Identify which cell holds the provided text, then report its (x, y) central coordinate. 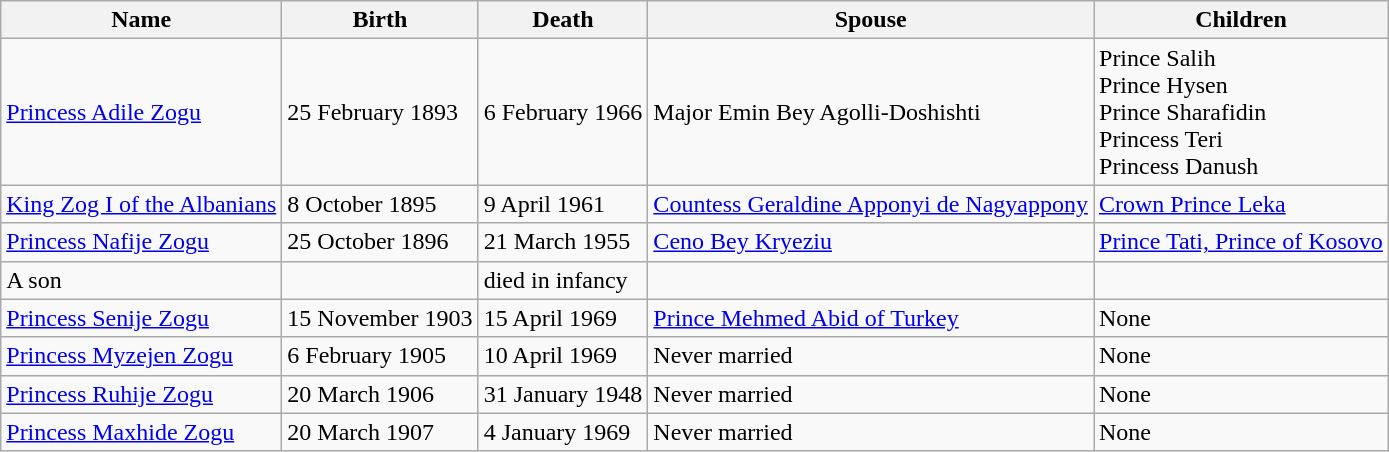
25 February 1893 (380, 112)
Princess Adile Zogu (142, 112)
Crown Prince Leka (1242, 204)
6 February 1966 (563, 112)
10 April 1969 (563, 356)
Ceno Bey Kryeziu (871, 242)
Countess Geraldine Apponyi de Nagyappony (871, 204)
Princess Senije Zogu (142, 318)
25 October 1896 (380, 242)
6 February 1905 (380, 356)
4 January 1969 (563, 432)
Prince Tati, Prince of Kosovo (1242, 242)
15 November 1903 (380, 318)
Princess Myzejen Zogu (142, 356)
Major Emin Bey Agolli-Doshishti (871, 112)
31 January 1948 (563, 394)
Prince Mehmed Abid of Turkey (871, 318)
died in infancy (563, 280)
Princess Maxhide Zogu (142, 432)
15 April 1969 (563, 318)
20 March 1907 (380, 432)
Death (563, 20)
Princess Ruhije Zogu (142, 394)
Princess Nafije Zogu (142, 242)
Prince SalihPrince HysenPrince SharafidinPrincess TeriPrincess Danush (1242, 112)
King Zog I of the Albanians (142, 204)
21 March 1955 (563, 242)
Children (1242, 20)
Name (142, 20)
9 April 1961 (563, 204)
8 October 1895 (380, 204)
20 March 1906 (380, 394)
Spouse (871, 20)
A son (142, 280)
Birth (380, 20)
